Capture the cell that displays the provided text and extract its (X, Y) central coordinate. 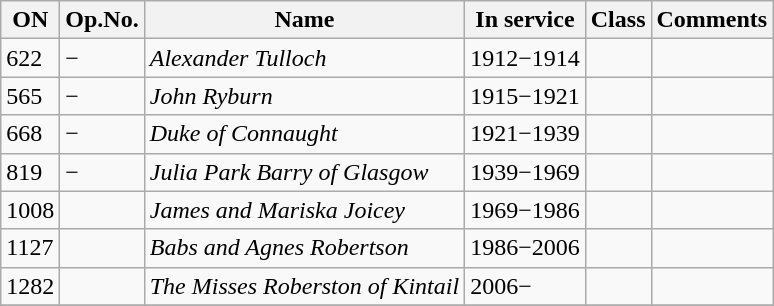
1969−1986 (526, 210)
Comments (712, 20)
1939−1969 (526, 172)
In service (526, 20)
668 (30, 134)
1282 (30, 286)
Class (618, 20)
819 (30, 172)
1986−2006 (526, 248)
Op.No. (102, 20)
Name (304, 20)
ON (30, 20)
622 (30, 58)
1912−1914 (526, 58)
1915−1921 (526, 96)
1008 (30, 210)
James and Mariska Joicey (304, 210)
Alexander Tulloch (304, 58)
1921−1939 (526, 134)
Babs and Agnes Robertson (304, 248)
Julia Park Barry of Glasgow (304, 172)
2006− (526, 286)
John Ryburn (304, 96)
1127 (30, 248)
Duke of Connaught (304, 134)
The Misses Roberston of Kintail (304, 286)
565 (30, 96)
